Provide the [x, y] coordinate of the cell's center where the given text is located.  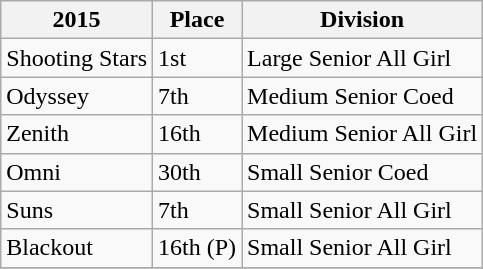
16th [198, 134]
Shooting Stars [77, 58]
Medium Senior All Girl [362, 134]
Omni [77, 172]
30th [198, 172]
Small Senior Coed [362, 172]
16th (P) [198, 248]
Place [198, 20]
Division [362, 20]
Medium Senior Coed [362, 96]
Zenith [77, 134]
2015 [77, 20]
Large Senior All Girl [362, 58]
Suns [77, 210]
Odyssey [77, 96]
Blackout [77, 248]
1st [198, 58]
